Identify which cell holds the provided text, then report its (x, y) central coordinate. 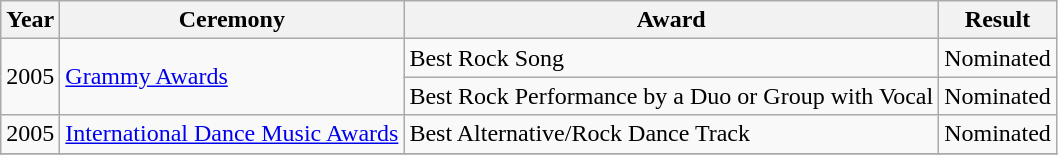
Year (30, 20)
Best Rock Performance by a Duo or Group with Vocal (672, 96)
Best Alternative/Rock Dance Track (672, 134)
Result (998, 20)
Ceremony (232, 20)
Grammy Awards (232, 77)
International Dance Music Awards (232, 134)
Award (672, 20)
Best Rock Song (672, 58)
